Identify which cell holds the provided text, then report its [X, Y] central coordinate. 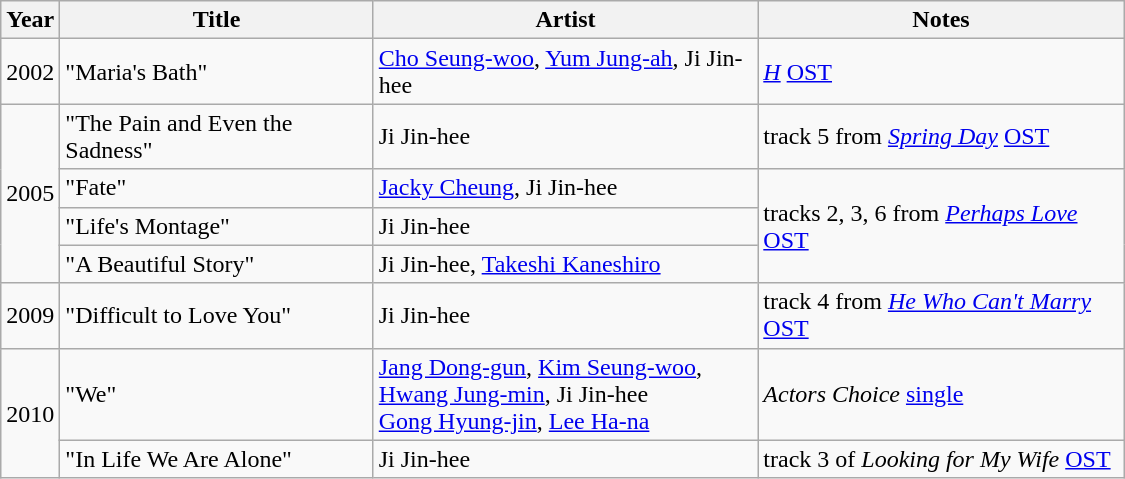
"Fate" [216, 188]
"Maria's Bath" [216, 72]
track 5 from Spring Day OST [941, 136]
Notes [941, 20]
H OST [941, 72]
2002 [30, 72]
Jacky Cheung, Ji Jin-hee [566, 188]
"Difficult to Love You" [216, 316]
2009 [30, 316]
Ji Jin-hee, Takeshi Kaneshiro [566, 264]
Year [30, 20]
"We" [216, 394]
"Life's Montage" [216, 226]
track 3 of Looking for My Wife OST [941, 459]
"In Life We Are Alone" [216, 459]
Title [216, 20]
Jang Dong-gun, Kim Seung-woo, Hwang Jung-min, Ji Jin-hee Gong Hyung-jin, Lee Ha-na [566, 394]
Actors Choice single [941, 394]
"A Beautiful Story" [216, 264]
Artist [566, 20]
"The Pain and Even the Sadness" [216, 136]
2005 [30, 194]
Cho Seung-woo, Yum Jung-ah, Ji Jin-hee [566, 72]
tracks 2, 3, 6 from Perhaps Love OST [941, 226]
track 4 from He Who Can't Marry OST [941, 316]
2010 [30, 413]
